Output the (x, y) coordinate of the center of the cell containing the given text.  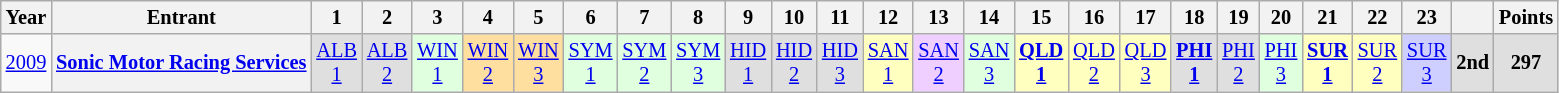
8 (698, 17)
12 (888, 17)
QLD2 (1094, 63)
SUR3 (1426, 63)
9 (748, 17)
ALB2 (387, 63)
10 (794, 17)
SAN3 (989, 63)
WIN2 (488, 63)
18 (1194, 17)
1 (336, 17)
HID2 (794, 63)
QLD1 (1041, 63)
297 (1526, 63)
21 (1327, 17)
20 (1282, 17)
2009 (26, 63)
PHI2 (1238, 63)
6 (591, 17)
23 (1426, 17)
14 (989, 17)
19 (1238, 17)
SAN1 (888, 63)
SAN2 (938, 63)
13 (938, 17)
16 (1094, 17)
Year (26, 17)
SUR1 (1327, 63)
7 (644, 17)
4 (488, 17)
11 (840, 17)
HID3 (840, 63)
WIN3 (538, 63)
HID1 (748, 63)
2nd (1472, 63)
15 (1041, 17)
Entrant (181, 17)
SUR2 (1378, 63)
ALB1 (336, 63)
PHI1 (1194, 63)
SYM2 (644, 63)
5 (538, 17)
3 (437, 17)
WIN1 (437, 63)
SYM1 (591, 63)
Points (1526, 17)
SYM3 (698, 63)
QLD3 (1146, 63)
17 (1146, 17)
22 (1378, 17)
2 (387, 17)
PHI3 (1282, 63)
Sonic Motor Racing Services (181, 63)
